Locate the cell with the specified text and output its [x, y] center coordinate. 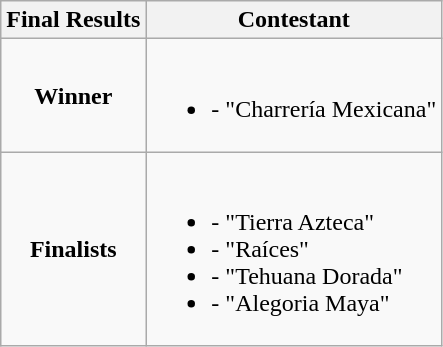
Winner [74, 96]
- "Tierra Azteca" - "Raíces" - "Tehuana Dorada" - "Alegoria Maya" [294, 249]
Contestant [294, 20]
- "Charrería Mexicana" [294, 96]
Finalists [74, 249]
Final Results [74, 20]
